From the cell containing the given text, extract its center point as (x, y) coordinate. 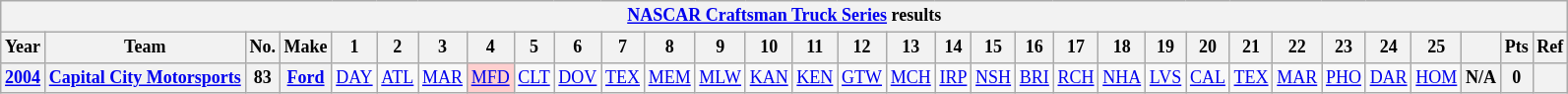
25 (1437, 47)
CAL (1209, 77)
23 (1345, 47)
4 (490, 47)
19 (1165, 47)
17 (1076, 47)
83 (262, 77)
6 (578, 47)
16 (1034, 47)
21 (1251, 47)
2 (398, 47)
10 (769, 47)
8 (669, 47)
PHO (1345, 77)
0 (1516, 77)
DAR (1388, 77)
Make (305, 47)
14 (953, 47)
NHA (1122, 77)
GTW (862, 77)
N/A (1481, 77)
24 (1388, 47)
HOM (1437, 77)
18 (1122, 47)
3 (443, 47)
KAN (769, 77)
12 (862, 47)
KEN (815, 77)
22 (1297, 47)
DOV (578, 77)
Pts (1516, 47)
5 (533, 47)
IRP (953, 77)
RCH (1076, 77)
NASCAR Craftsman Truck Series results (784, 16)
Capital City Motorsports (145, 77)
ATL (398, 77)
2004 (24, 77)
MCH (910, 77)
LVS (1165, 77)
Team (145, 47)
MEM (669, 77)
BRI (1034, 77)
MFD (490, 77)
13 (910, 47)
11 (815, 47)
Ford (305, 77)
DAY (354, 77)
MLW (721, 77)
1 (354, 47)
CLT (533, 77)
Year (24, 47)
15 (994, 47)
9 (721, 47)
No. (262, 47)
Ref (1550, 47)
20 (1209, 47)
NSH (994, 77)
7 (623, 47)
